Identify which cell holds the provided text, then report its [x, y] central coordinate. 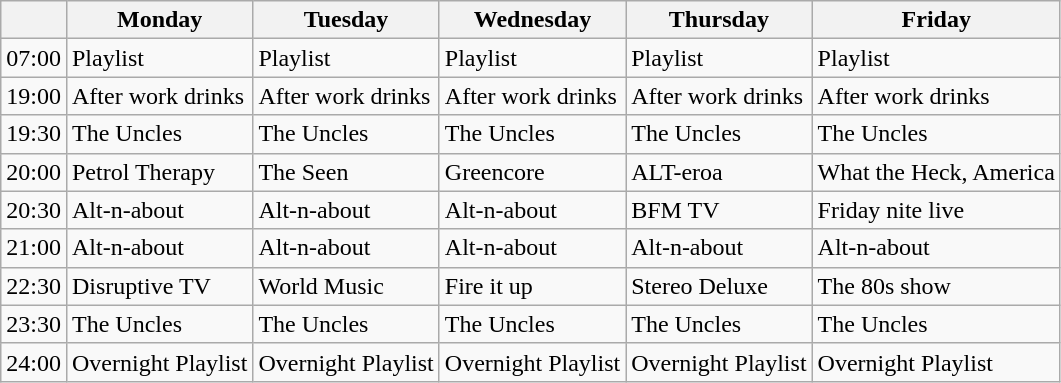
BFM TV [719, 210]
22:30 [34, 286]
ALT-eroa [719, 172]
Friday [936, 20]
Friday nite live [936, 210]
24:00 [34, 362]
Stereo Deluxe [719, 286]
Thursday [719, 20]
20:00 [34, 172]
Wednesday [532, 20]
Fire it up [532, 286]
World Music [346, 286]
21:00 [34, 248]
07:00 [34, 58]
23:30 [34, 324]
The 80s show [936, 286]
Tuesday [346, 20]
Greencore [532, 172]
Disruptive TV [159, 286]
Petrol Therapy [159, 172]
What the Heck, America [936, 172]
19:00 [34, 96]
20:30 [34, 210]
Monday [159, 20]
19:30 [34, 134]
The Seen [346, 172]
